Scan for the cell matching the given text and deliver its [X, Y] coordinate at center. 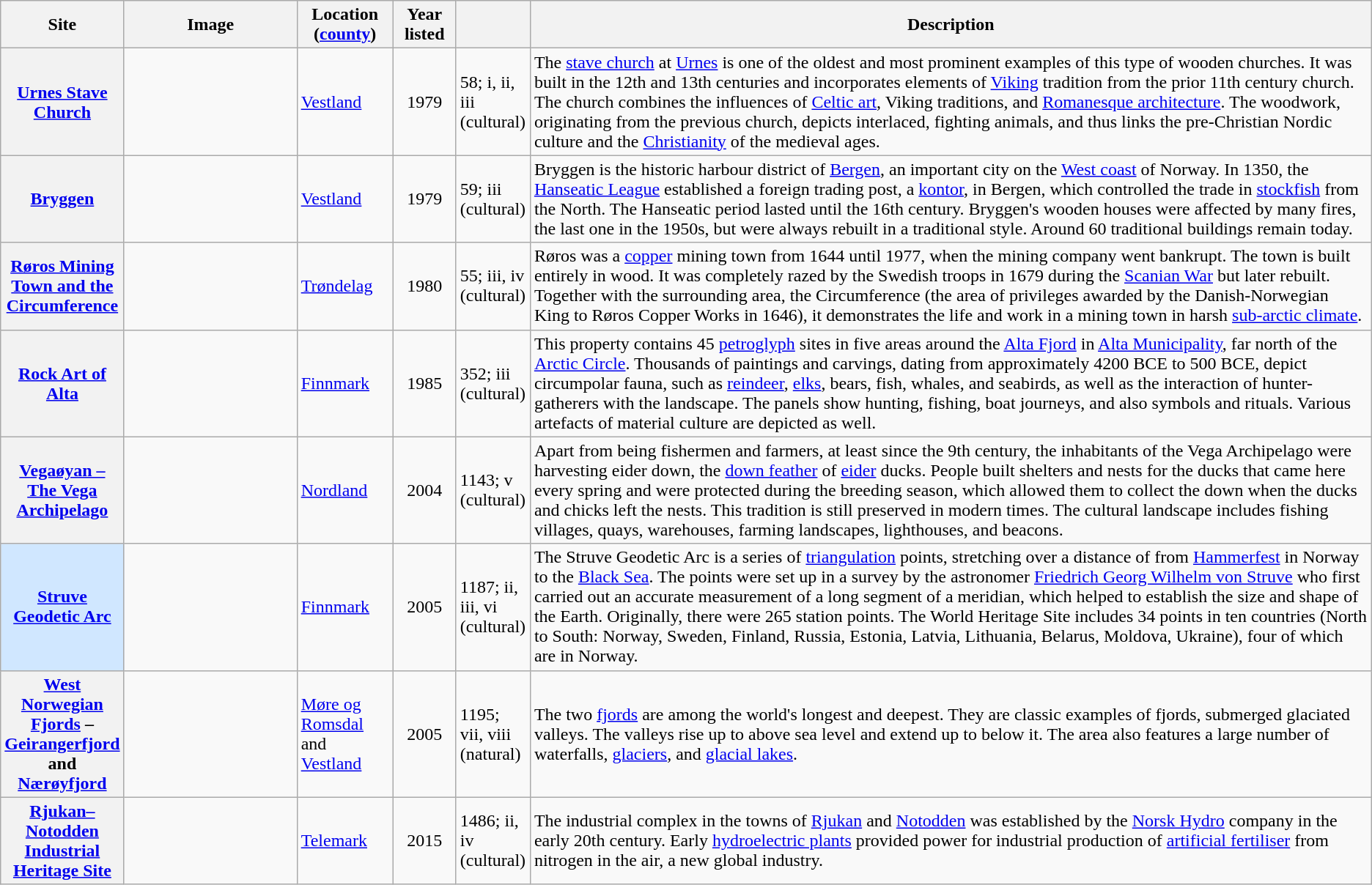
Location (county) [344, 25]
Site [62, 25]
Rock Art of Alta [62, 383]
Trøndelag [344, 286]
55; iii, iv (cultural) [493, 286]
1195; vii, viii (natural) [493, 734]
Møre og Romsdal and Vestland [344, 734]
2004 [424, 490]
Rjukan–Notodden Industrial Heritage Site [62, 841]
1143; v (cultural) [493, 490]
Urnes Stave Church [62, 102]
Image [210, 25]
352; iii (cultural) [493, 383]
Bryggen [62, 199]
Røros Mining Town and the Circumference [62, 286]
Nordland [344, 490]
1985 [424, 383]
Year listed [424, 25]
1980 [424, 286]
Struve Geodetic Arc [62, 607]
Description [951, 25]
Vegaøyan – The Vega Archipelago [62, 490]
58; i, ii, iii (cultural) [493, 102]
2015 [424, 841]
1486; ii, iv (cultural) [493, 841]
1187; ii, iii, vi (cultural) [493, 607]
59; iii (cultural) [493, 199]
Telemark [344, 841]
West Norwegian Fjords – Geirangerfjord and Nærøyfjord [62, 734]
